Find where the given text appears and provide that cell's center as (X, Y) coordinate. 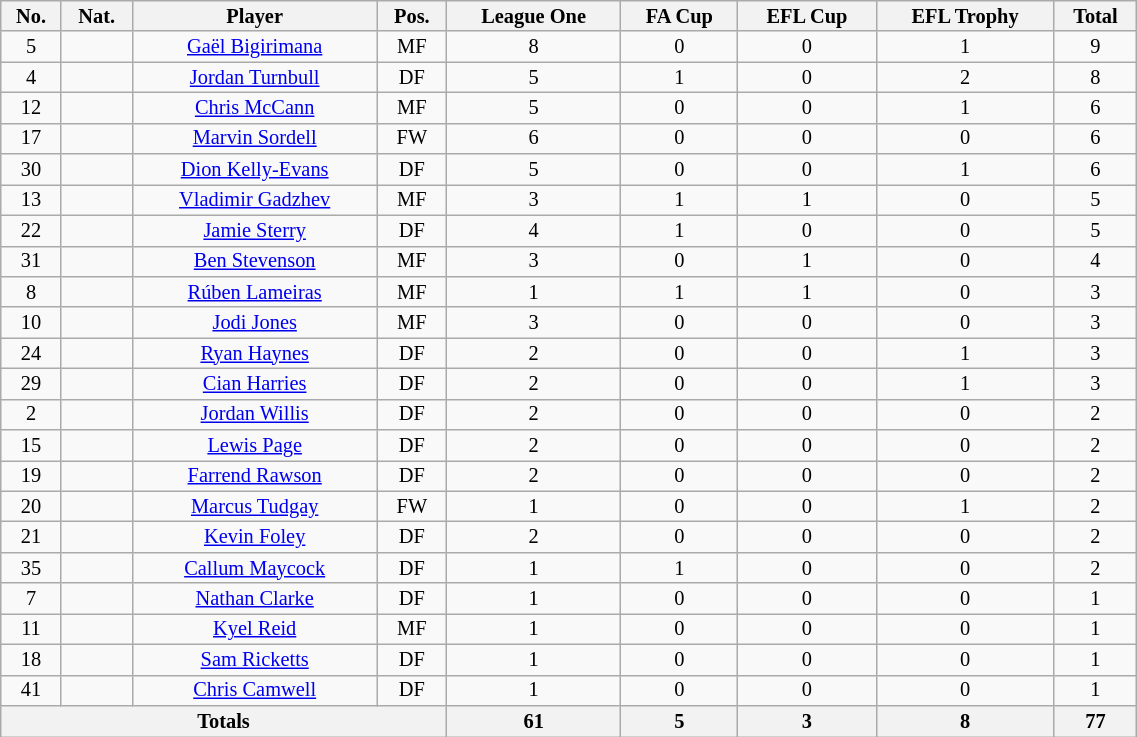
Jordan Willis (254, 414)
Pos. (412, 16)
Farrend Rawson (254, 476)
Marvin Sordell (254, 138)
41 (31, 690)
35 (31, 568)
Kevin Foley (254, 538)
EFL Cup (807, 16)
Rúben Lameiras (254, 292)
19 (31, 476)
30 (31, 170)
EFL Trophy (965, 16)
Cian Harries (254, 384)
20 (31, 506)
Callum Maycock (254, 568)
12 (31, 108)
Jodi Jones (254, 322)
22 (31, 230)
7 (31, 598)
Marcus Tudgay (254, 506)
Lewis Page (254, 446)
Chris Camwell (254, 690)
61 (533, 720)
17 (31, 138)
No. (31, 16)
Jordan Turnbull (254, 78)
FA Cup (680, 16)
Sam Ricketts (254, 660)
Kyel Reid (254, 628)
10 (31, 322)
Chris McCann (254, 108)
Ben Stevenson (254, 262)
League One (533, 16)
77 (1096, 720)
Gaël Bigirimana (254, 46)
Ryan Haynes (254, 354)
Vladimir Gadzhev (254, 200)
15 (31, 446)
Dion Kelly-Evans (254, 170)
Totals (224, 720)
Nathan Clarke (254, 598)
Jamie Sterry (254, 230)
18 (31, 660)
13 (31, 200)
Nat. (96, 16)
31 (31, 262)
11 (31, 628)
24 (31, 354)
29 (31, 384)
Total (1096, 16)
9 (1096, 46)
21 (31, 538)
Player (254, 16)
